Search for the cell housing the specified text and yield its (x, y) center coordinate. 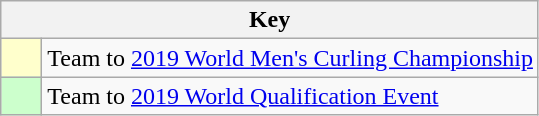
Team to 2019 World Qualification Event (290, 96)
Key (270, 20)
Team to 2019 World Men's Curling Championship (290, 58)
